Output the [X, Y] coordinate of the center of the cell containing the given text.  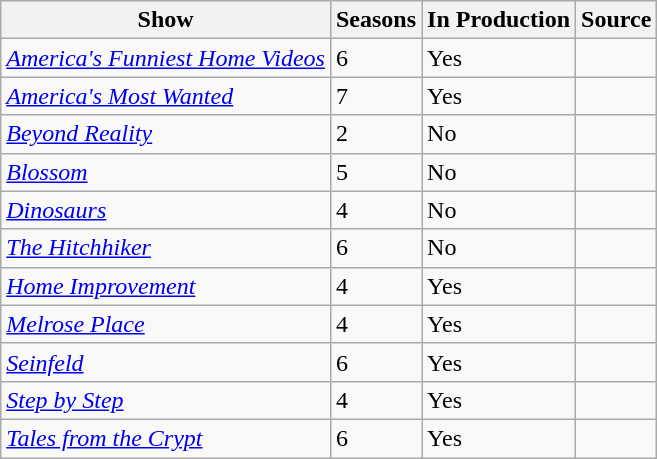
America's Funniest Home Videos [166, 58]
Home Improvement [166, 286]
America's Most Wanted [166, 96]
2 [376, 134]
Beyond Reality [166, 134]
Tales from the Crypt [166, 438]
7 [376, 96]
The Hitchhiker [166, 248]
Show [166, 20]
Seasons [376, 20]
Blossom [166, 172]
Source [616, 20]
In Production [499, 20]
Step by Step [166, 400]
Melrose Place [166, 324]
Seinfeld [166, 362]
Dinosaurs [166, 210]
5 [376, 172]
